Find where the given text appears and provide that cell's center as [x, y] coordinate. 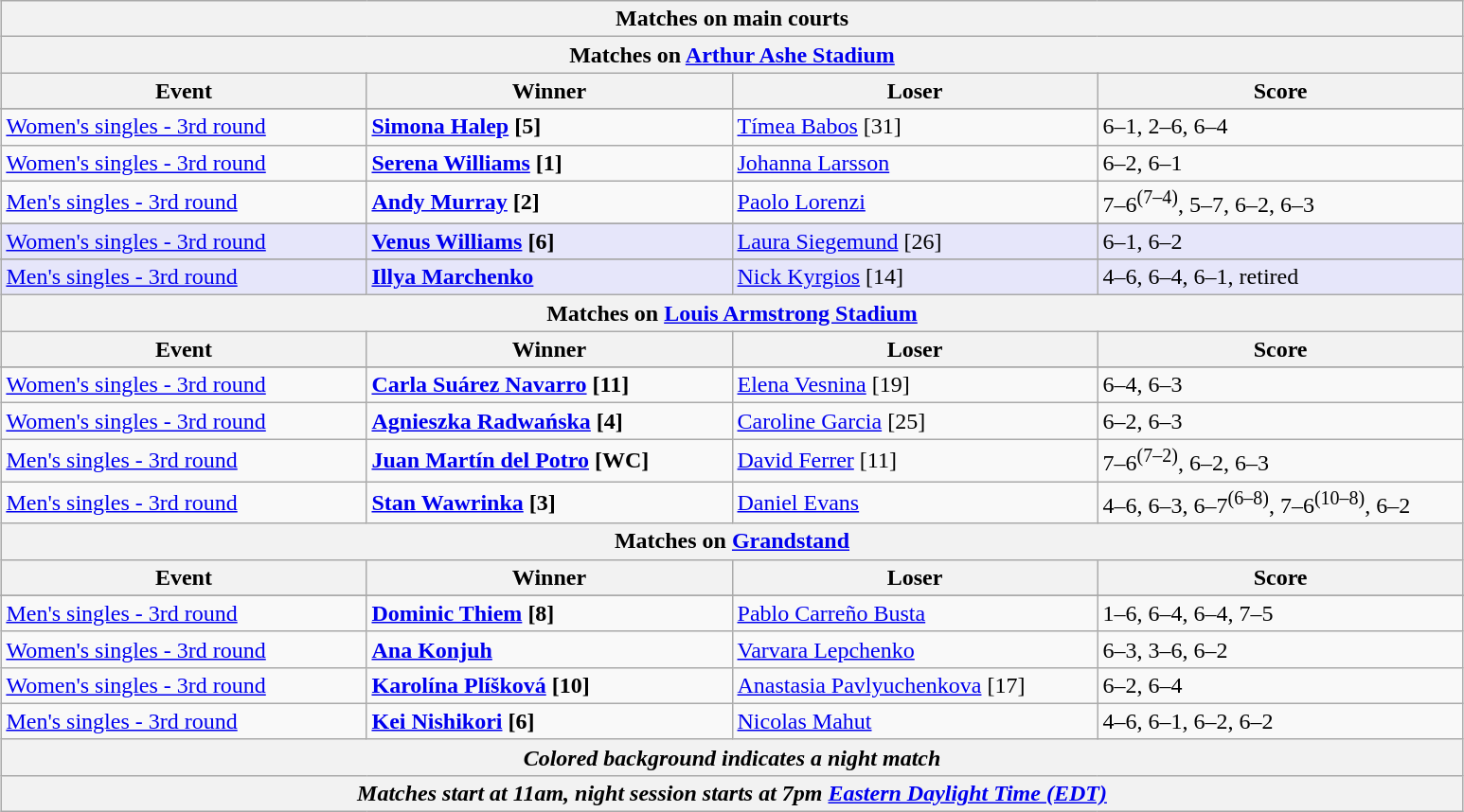
Ana Konjuh [549, 649]
Colored background indicates a night match [732, 757]
Daniel Evans [915, 503]
Matches on Arthur Ashe Stadium [732, 55]
Tímea Babos [31] [915, 127]
6–2, 6–4 [1280, 685]
6–3, 3–6, 6–2 [1280, 649]
4–6, 6–1, 6–2, 6–2 [1280, 721]
Paolo Lorenzi [915, 203]
David Ferrer [11] [915, 460]
Nick Kyrgios [14] [915, 277]
Juan Martín del Potro [WC] [549, 460]
Matches start at 11am, night session starts at 7pm Eastern Daylight Time (EDT) [732, 794]
Caroline Garcia [25] [915, 421]
7–6(7–4), 5–7, 6–2, 6–3 [1280, 203]
Matches on main courts [732, 19]
4–6, 6–4, 6–1, retired [1280, 277]
Johanna Larsson [915, 163]
Venus Williams [6] [549, 241]
6–4, 6–3 [1280, 385]
Kei Nishikori [6] [549, 721]
Matches on Louis Armstrong Stadium [732, 313]
Karolína Plíšková [10] [549, 685]
Nicolas Mahut [915, 721]
Stan Wawrinka [3] [549, 503]
4–6, 6–3, 6–7(6–8), 7–6(10–8), 6–2 [1280, 503]
Dominic Thiem [8] [549, 613]
Simona Halep [5] [549, 127]
6–1, 2–6, 6–4 [1280, 127]
Matches on Grandstand [732, 541]
Laura Siegemund [26] [915, 241]
6–1, 6–2 [1280, 241]
Carla Suárez Navarro [11] [549, 385]
Agnieszka Radwańska [4] [549, 421]
6–2, 6–3 [1280, 421]
Illya Marchenko [549, 277]
Serena Williams [1] [549, 163]
Andy Murray [2] [549, 203]
7–6(7–2), 6–2, 6–3 [1280, 460]
Pablo Carreño Busta [915, 613]
Anastasia Pavlyuchenkova [17] [915, 685]
Varvara Lepchenko [915, 649]
Elena Vesnina [19] [915, 385]
6–2, 6–1 [1280, 163]
1–6, 6–4, 6–4, 7–5 [1280, 613]
